Find where the given text appears and provide that cell's center as (x, y) coordinate. 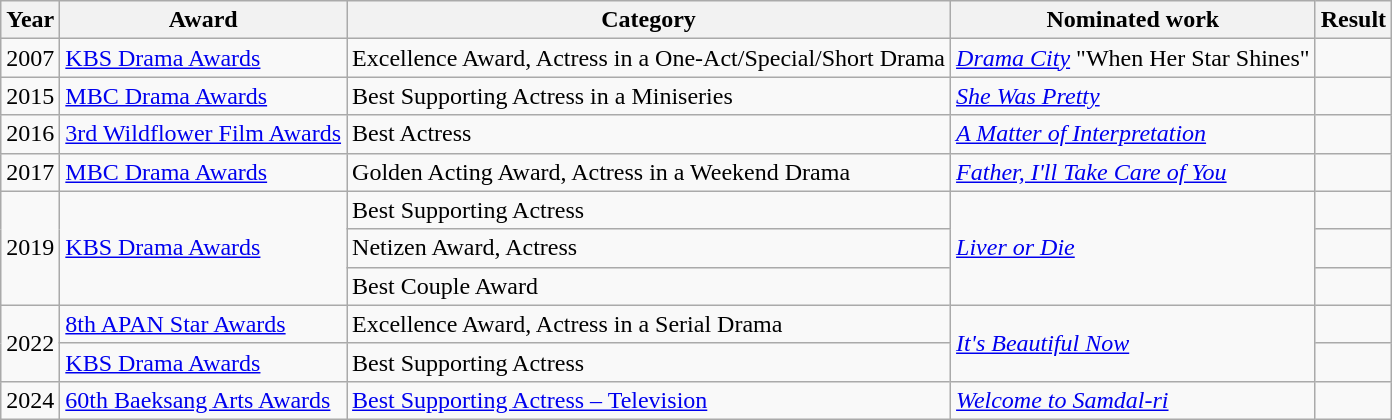
Category (649, 20)
Nominated work (1134, 20)
2007 (30, 58)
3rd Wildflower Film Awards (204, 134)
It's Beautiful Now (1134, 343)
Excellence Award, Actress in a Serial Drama (649, 324)
8th APAN Star Awards (204, 324)
Father, I'll Take Care of You (1134, 172)
2019 (30, 248)
2015 (30, 96)
2017 (30, 172)
2016 (30, 134)
Excellence Award, Actress in a One-Act/Special/Short Drama (649, 58)
Liver or Die (1134, 248)
A Matter of Interpretation (1134, 134)
Award (204, 20)
60th Baeksang Arts Awards (204, 400)
Best Actress (649, 134)
Best Couple Award (649, 286)
Best Supporting Actress – Television (649, 400)
Result (1353, 20)
She Was Pretty (1134, 96)
Welcome to Samdal-ri (1134, 400)
Golden Acting Award, Actress in a Weekend Drama (649, 172)
Netizen Award, Actress (649, 248)
2024 (30, 400)
Drama City "When Her Star Shines" (1134, 58)
Year (30, 20)
Best Supporting Actress in a Miniseries (649, 96)
2022 (30, 343)
